Return the [x, y] coordinate for the center point of the cell that contains the specified text.  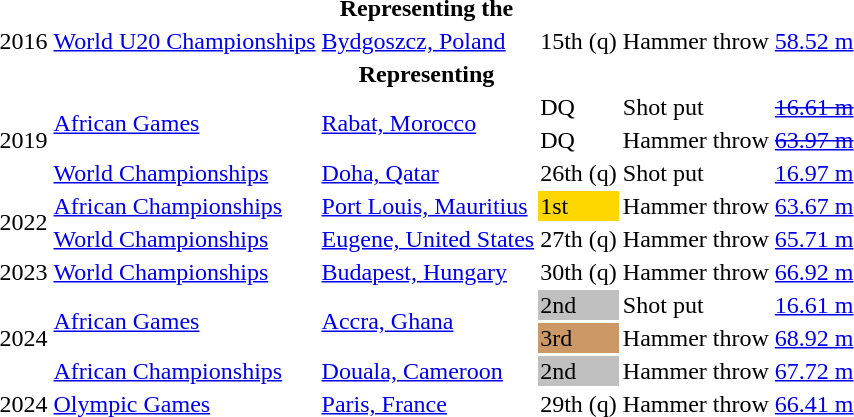
26th (q) [579, 173]
1st [579, 206]
30th (q) [579, 272]
Douala, Cameroon [428, 371]
World U20 Championships [184, 41]
Eugene, United States [428, 239]
Accra, Ghana [428, 322]
27th (q) [579, 239]
3rd [579, 338]
Budapest, Hungary [428, 272]
Doha, Qatar [428, 173]
Port Louis, Mauritius [428, 206]
Bydgoszcz, Poland [428, 41]
Rabat, Morocco [428, 124]
15th (q) [579, 41]
